Extract the (X, Y) coordinate from the center of the cell holding the provided text.  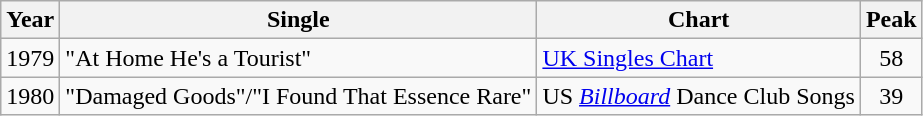
Chart (699, 20)
39 (891, 96)
1979 (30, 58)
UK Singles Chart (699, 58)
"At Home He's a Tourist" (298, 58)
Peak (891, 20)
Year (30, 20)
Single (298, 20)
58 (891, 58)
"Damaged Goods"/"I Found That Essence Rare" (298, 96)
US Billboard Dance Club Songs (699, 96)
1980 (30, 96)
